Capture the cell that displays the provided text and extract its [X, Y] central coordinate. 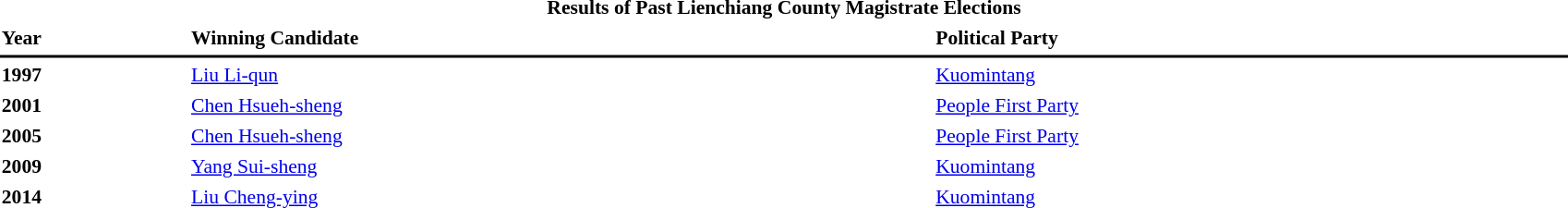
Winning Candidate [561, 38]
2005 [92, 136]
1997 [92, 75]
2009 [92, 166]
Political Party [1251, 38]
2001 [92, 105]
Yang Sui-sheng [561, 166]
Liu Li-qun [561, 75]
Year [92, 38]
